Output the (X, Y) coordinate of the center of the cell containing the given text.  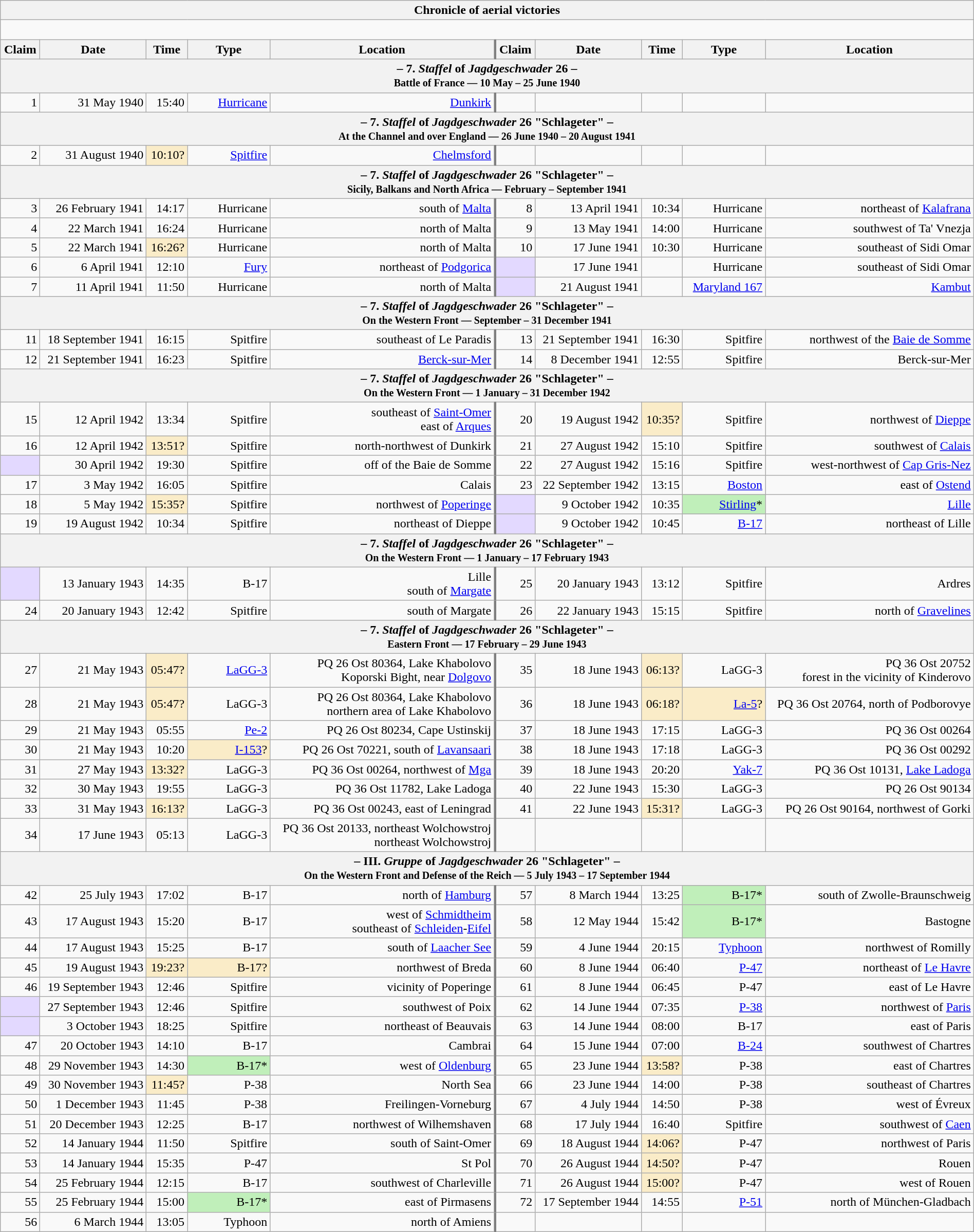
13:05 (167, 1222)
31 (21, 769)
PQ 26 Ost 80364, Lake Khabolovonorthern area of Lake Khabolovo (382, 703)
north-northwest of Dunkirk (382, 446)
northeast of Le Havre (870, 967)
east of Le Havre (870, 987)
19 September 1943 (93, 987)
13 January 1943 (93, 584)
– 7. Staffel of Jagdgeschwader 26 "Schlageter" –Eastern Front — 17 February – 29 June 1943 (487, 636)
12:55 (662, 359)
– 7. Staffel of Jagdgeschwader 26 "Schlageter" –On the Western Front — 1 January – 31 December 1942 (487, 385)
18 (21, 504)
62 (515, 1006)
14:35 (167, 584)
71 (515, 1183)
28 (21, 703)
69 (515, 1144)
07:35 (662, 1006)
Calais (382, 485)
16:05 (167, 485)
39 (515, 769)
Cambrai (382, 1045)
southwest of Caen (870, 1124)
B-24 (724, 1045)
southwest of Charleville (382, 1183)
– 7. Staffel of Jagdgeschwader 26 "Schlageter" –Sicily, Balkans and North Africa — February – September 1941 (487, 182)
11:45 (167, 1105)
south of Margate (382, 610)
west of Évreux (870, 1105)
14:10 (167, 1045)
15:00? (662, 1183)
15:31? (662, 808)
northeast of Beauvais (382, 1026)
26 (515, 610)
I-153? (229, 750)
16 (21, 446)
17:02 (167, 895)
51 (21, 1124)
26 February 1941 (93, 208)
8 March 1944 (589, 895)
14:50 (662, 1105)
5 May 1942 (93, 504)
Pe-2 (229, 730)
33 (21, 808)
21 (515, 446)
12:10 (167, 267)
9 (515, 228)
PQ 26 Ost 90134 (870, 789)
07:00 (662, 1045)
31 August 1940 (93, 155)
south of Zwolle-Braunschweig (870, 895)
Boston (724, 485)
off of the Baie de Somme (382, 465)
13 (515, 340)
16:40 (662, 1124)
72 (515, 1202)
6 (21, 267)
northeast of Podgorica (382, 267)
22 January 1943 (589, 610)
24 (21, 610)
PQ 26 Ost 70221, south of Lavansaari (382, 750)
17 July 1944 (589, 1124)
St Pol (382, 1163)
17 September 1944 (589, 1202)
16:26? (167, 247)
3 (21, 208)
10:35 (662, 504)
PQ 26 Ost 80234, Cape Ustinskij (382, 730)
southeast of Chartres (870, 1085)
8 December 1941 (589, 359)
10:30 (662, 247)
15:35? (167, 504)
15 (21, 419)
1 December 1943 (93, 1105)
16:15 (167, 340)
18 September 1941 (93, 340)
south of Laacher See (382, 948)
14:55 (662, 1202)
– 7. Staffel of Jagdgeschwader 26 "Schlageter" –On the Western Front — September – 31 December 1941 (487, 314)
17 June 1943 (93, 835)
38 (515, 750)
29 (21, 730)
18:25 (167, 1026)
13:32? (167, 769)
southwest of Poix (382, 1006)
67 (515, 1105)
49 (21, 1085)
Chronicle of aerial victories (487, 10)
42 (21, 895)
17:18 (662, 750)
PQ 36 Ost 00264 (870, 730)
30 April 1942 (93, 465)
21 August 1941 (589, 286)
19:55 (167, 789)
north of Amiens (382, 1222)
47 (21, 1045)
east of Chartres (870, 1065)
55 (21, 1202)
3 October 1943 (93, 1026)
16:24 (167, 228)
45 (21, 967)
16:13? (167, 808)
10:45 (662, 524)
13:25 (662, 895)
southwest of Chartres (870, 1045)
south of Malta (382, 208)
15 June 1944 (589, 1045)
14:17 (167, 208)
PQ 26 Ost 90164, northwest of Gorki (870, 808)
66 (515, 1085)
northeast of Dieppe (382, 524)
PQ 36 Ost 20133, northeast Wolchowstroj northeast Wolchowstroj (382, 835)
8 (515, 208)
northwest of the Baie de Somme (870, 340)
northwest of Romilly (870, 948)
52 (21, 1144)
PQ 36 Ost 20752forest in the vicinity of Kinderovo (870, 670)
06:40 (662, 967)
15:40 (167, 102)
4 June 1944 (589, 948)
08:00 (662, 1026)
64 (515, 1045)
13 April 1941 (589, 208)
4 (21, 228)
Dunkirk (382, 102)
70 (515, 1163)
7 (21, 286)
32 (21, 789)
15:10 (662, 446)
3 May 1942 (93, 485)
43 (21, 921)
68 (515, 1124)
23 (515, 485)
11:45? (167, 1085)
12:25 (167, 1124)
35 (515, 670)
Lille (870, 504)
54 (21, 1183)
13:58? (662, 1065)
PQ 26 Ost 80364, Lake KhabolovoKoporski Bight, near Dolgovo (382, 670)
north of München-Gladbach (870, 1202)
west-northwest of Cap Gris-Nez (870, 465)
58 (515, 921)
Fury (229, 267)
15:25 (167, 948)
46 (21, 987)
– 7. Staffel of Jagdgeschwader 26 "Schlageter" –On the Western Front — 1 January – 17 February 1943 (487, 550)
13:51? (167, 446)
13:34 (167, 419)
northwest of Poperinge (382, 504)
06:18? (662, 703)
29 November 1943 (93, 1065)
southeast of Le Paradis (382, 340)
12 (21, 359)
Bastogne (870, 921)
15:15 (662, 610)
15:42 (662, 921)
La-5? (724, 703)
12 May 1944 (589, 921)
east of Pirmasens (382, 1202)
northwest of Dieppe (870, 419)
10:20 (167, 750)
19 August 1943 (93, 967)
41 (515, 808)
14:06? (662, 1144)
15:30 (662, 789)
Maryland 167 (724, 286)
Rouen (870, 1163)
northwest of Wilhemshaven (382, 1124)
44 (21, 948)
11 (21, 340)
PQ 36 Ost 11782, Lake Ladoga (382, 789)
Yak-7 (724, 769)
06:13? (662, 670)
34 (21, 835)
2 (21, 155)
vicinity of Poperinge (382, 987)
north of Hamburg (382, 895)
4 July 1944 (589, 1105)
05:55 (167, 730)
56 (21, 1222)
60 (515, 967)
13:12 (662, 584)
48 (21, 1065)
19:23? (167, 967)
14:50? (662, 1163)
31 May 1940 (93, 102)
west of Rouen (870, 1183)
30 (21, 750)
17:15 (662, 730)
northeast of Lille (870, 524)
North Sea (382, 1085)
53 (21, 1163)
6 March 1944 (93, 1222)
south of Saint-Omer (382, 1144)
30 May 1943 (93, 789)
05:13 (167, 835)
10:35? (662, 419)
Chelmsford (382, 155)
west of Schmidtheimsoutheast of Schleiden-Eifel (382, 921)
65 (515, 1065)
16:30 (662, 340)
06:45 (662, 987)
22 September 1942 (589, 485)
north of Gravelines (870, 610)
40 (515, 789)
15:00 (167, 1202)
20:20 (662, 769)
1 (21, 102)
22 (515, 465)
17 (21, 485)
13 May 1941 (589, 228)
PQ 36 Ost 00292 (870, 750)
63 (515, 1026)
14 (515, 359)
14:30 (167, 1065)
PQ 36 Ost 10131, Lake Ladoga (870, 769)
25 July 1943 (93, 895)
27 May 1943 (93, 769)
12:15 (167, 1183)
5 (21, 247)
20 (515, 419)
east of Paris (870, 1026)
Ardres (870, 584)
– 7. Staffel of Jagdgeschwader 26 –Battle of France — 10 May – 25 June 1940 (487, 76)
11 April 1941 (93, 286)
15:20 (167, 921)
61 (515, 987)
6 April 1941 (93, 267)
Stirling* (724, 504)
36 (515, 703)
50 (21, 1105)
northeast of Kalafrana (870, 208)
northwest of Breda (382, 967)
– III. Gruppe of Jagdgeschwader 26 "Schlageter" –On the Western Front and Defense of the Reich — 5 July 1943 – 17 September 1944 (487, 869)
13:15 (662, 485)
12:42 (167, 610)
59 (515, 948)
25 (515, 584)
15:35 (167, 1163)
20 October 1943 (93, 1045)
P-51 (724, 1202)
19:30 (167, 465)
west of Oldenburg (382, 1065)
southeast of Saint-Omereast of Arques (382, 419)
30 November 1943 (93, 1085)
18 August 1944 (589, 1144)
east of Ostend (870, 485)
southwest of Ta' Vnezja (870, 228)
Freilingen-Vorneburg (382, 1105)
PQ 36 Ost 00264, northwest of Mga (382, 769)
PQ 36 Ost 00243, east of Leningrad (382, 808)
19 (21, 524)
PQ 36 Ost 20764, north of Podborovye (870, 703)
27 (21, 670)
31 May 1943 (93, 808)
20 December 1943 (93, 1124)
Kambut (870, 286)
Lille south of Margate (382, 584)
B-17? (229, 967)
16:23 (167, 359)
– 7. Staffel of Jagdgeschwader 26 "Schlageter" –At the Channel and over England — 26 June 1940 – 20 August 1941 (487, 128)
15:16 (662, 465)
20:15 (662, 948)
southwest of Calais (870, 446)
10 (515, 247)
27 September 1943 (93, 1006)
10:10? (167, 155)
37 (515, 730)
57 (515, 895)
